For the text-containing cell, return its midpoint in (X, Y) coordinate format. 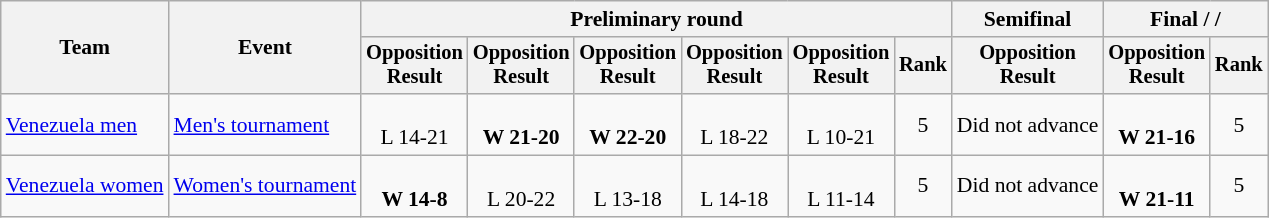
Event (266, 48)
W 21-16 (1156, 124)
L 13-18 (628, 186)
W 21-11 (1156, 186)
W 22-20 (628, 124)
Venezuela men (85, 124)
W 14-8 (414, 186)
L 11-14 (842, 186)
Semifinal (1028, 19)
L 20-22 (522, 186)
L 10-21 (842, 124)
Final / / (1185, 19)
Preliminary round (656, 19)
L 18-22 (734, 124)
L 14-21 (414, 124)
L 14-18 (734, 186)
W 21-20 (522, 124)
Team (85, 48)
Venezuela women (85, 186)
Men's tournament (266, 124)
Women's tournament (266, 186)
